Scan for the cell matching the given text and deliver its (X, Y) coordinate at center. 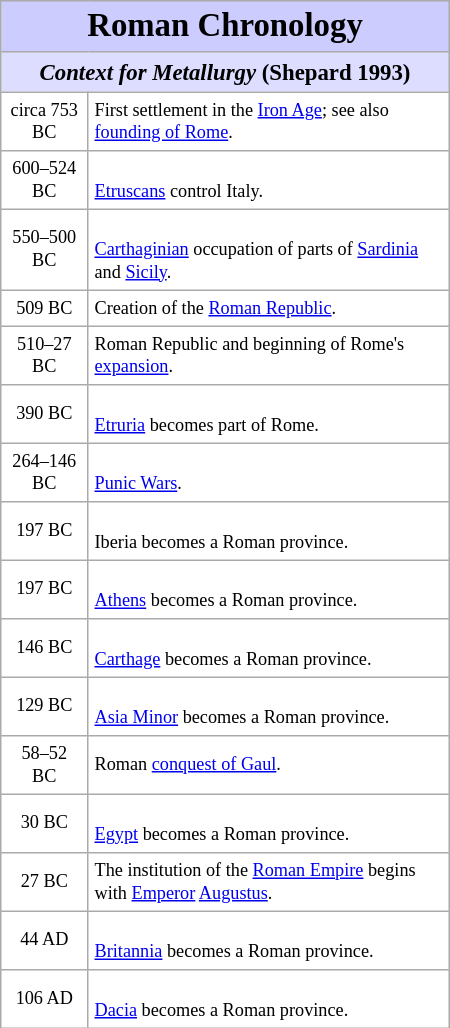
30 BC (44, 823)
600–524 BC (44, 179)
The institution of the Roman Empire begins with Emperor Augustus. (268, 881)
First settlement in the Iron Age; see also founding of Rome. (268, 121)
550–500 BC (44, 250)
27 BC (44, 881)
510–27 BC (44, 355)
58–52 BC (44, 764)
Asia Minor becomes a Roman province. (268, 706)
Carthage becomes a Roman province. (268, 647)
509 BC (44, 308)
Roman conquest of Gaul. (268, 764)
Athens becomes a Roman province. (268, 589)
Roman Chronology (225, 26)
circa 753 BC (44, 121)
Etruscans control Italy. (268, 179)
Iberia becomes a Roman province. (268, 530)
Context for Metallurgy (Shepard 1993) (225, 71)
Dacia becomes a Roman province. (268, 998)
129 BC (44, 706)
Carthaginian occupation of parts of Sardinia and Sicily. (268, 250)
Egypt becomes a Roman province. (268, 823)
44 AD (44, 940)
264–146 BC (44, 472)
146 BC (44, 647)
Etruria becomes part of Rome. (268, 413)
390 BC (44, 413)
Britannia becomes a Roman province. (268, 940)
106 AD (44, 998)
Punic Wars. (268, 472)
Roman Republic and beginning of Rome's expansion. (268, 355)
Creation of the Roman Republic. (268, 308)
